Scan for the cell matching the given text and deliver its (x, y) coordinate at center. 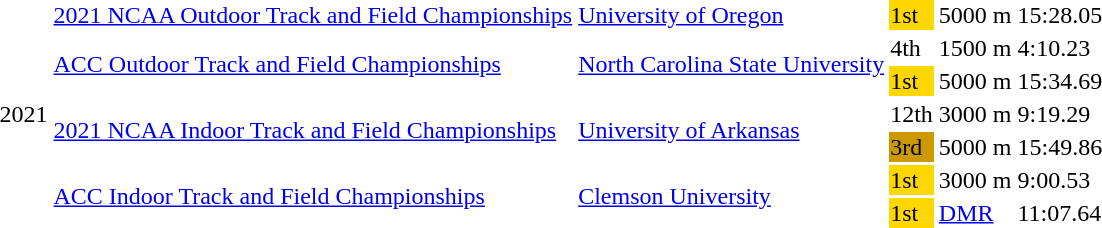
12th (912, 114)
University of Arkansas (732, 130)
Clemson University (732, 196)
4th (912, 48)
2021 NCAA Outdoor Track and Field Championships (313, 15)
3rd (912, 147)
University of Oregon (732, 15)
ACC Outdoor Track and Field Championships (313, 64)
DMR (975, 213)
2021 NCAA Indoor Track and Field Championships (313, 130)
ACC Indoor Track and Field Championships (313, 196)
1500 m (975, 48)
North Carolina State University (732, 64)
